Search for the cell housing the specified text and yield its [x, y] center coordinate. 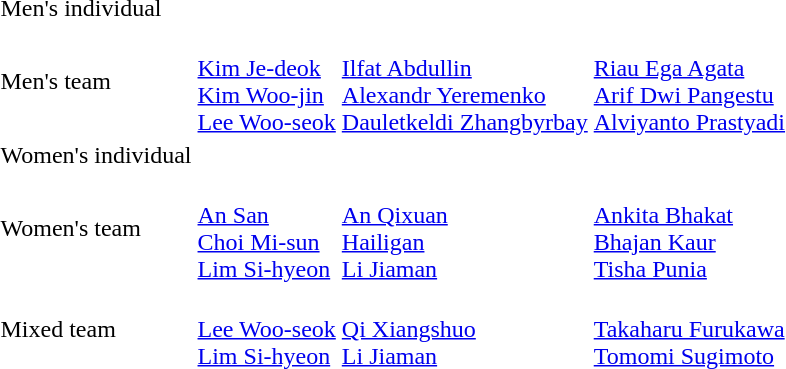
An SanChoi Mi-sunLim Si-hyeon [266, 228]
Ilfat AbdullinAlexandr YeremenkoDauletkeldi Zhangbyrbay [464, 82]
Riau Ega AgataArif Dwi PangestuAlviyanto Prastyadi [689, 82]
An QixuanHailiganLi Jiaman [464, 228]
Kim Je-deokKim Woo-jinLee Woo-seok [266, 82]
Ankita BhakatBhajan KaurTisha Punia [689, 228]
